Pinpoint the cell where the given text exists, returning its (x, y) midpoint coordinate. 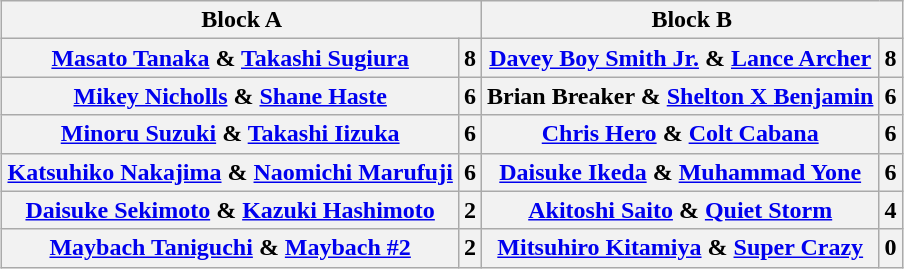
Akitoshi Saito & Quiet Storm (680, 210)
4 (890, 210)
Maybach Taniguchi & Maybach #2 (230, 248)
Brian Breaker & Shelton X Benjamin (680, 96)
Mikey Nicholls & Shane Haste (230, 96)
Daisuke Sekimoto & Kazuki Hashimoto (230, 210)
Mitsuhiro Kitamiya & Super Crazy (680, 248)
Daisuke Ikeda & Muhammad Yone (680, 172)
Katsuhiko Nakajima & Naomichi Marufuji (230, 172)
Chris Hero & Colt Cabana (680, 134)
Block B (692, 20)
Block A (242, 20)
0 (890, 248)
Masato Tanaka & Takashi Sugiura (230, 58)
Davey Boy Smith Jr. & Lance Archer (680, 58)
Minoru Suzuki & Takashi Iizuka (230, 134)
